Identify which cell holds the provided text, then report its (x, y) central coordinate. 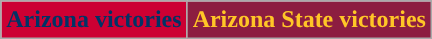
Arizona victories (94, 20)
Arizona State victories (309, 20)
